Find where the given text appears and provide that cell's center as (X, Y) coordinate. 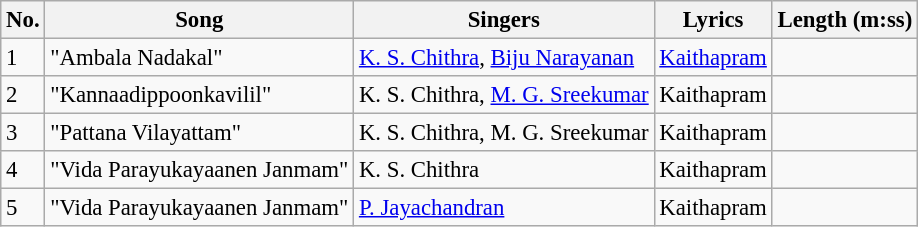
4 (23, 170)
K. S. Chithra, Biju Narayanan (504, 58)
No. (23, 20)
"Pattana Vilayattam" (200, 133)
Length (m:ss) (844, 20)
Singers (504, 20)
Song (200, 20)
3 (23, 133)
2 (23, 95)
"Ambala Nadakal" (200, 58)
K. S. Chithra (504, 170)
1 (23, 58)
P. Jayachandran (504, 208)
"Kannaadippoonkavilil" (200, 95)
Lyrics (713, 20)
5 (23, 208)
